Locate the cell with the specified text and output its (x, y) center coordinate. 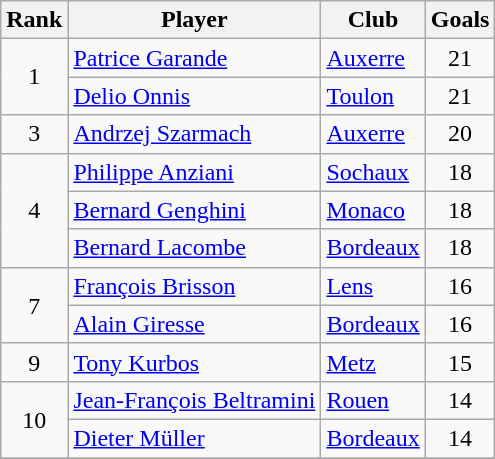
Monaco (373, 210)
Dieter Müller (194, 438)
Bernard Genghini (194, 210)
Tony Kurbos (194, 362)
Sochaux (373, 172)
Patrice Garande (194, 58)
Delio Onnis (194, 96)
4 (34, 210)
Alain Giresse (194, 324)
1 (34, 77)
15 (460, 362)
7 (34, 305)
Rank (34, 20)
Jean-François Beltramini (194, 400)
Toulon (373, 96)
9 (34, 362)
Andrzej Szarmach (194, 134)
Philippe Anziani (194, 172)
Player (194, 20)
10 (34, 419)
Metz (373, 362)
Goals (460, 20)
François Brisson (194, 286)
20 (460, 134)
Bernard Lacombe (194, 248)
Club (373, 20)
Lens (373, 286)
Rouen (373, 400)
3 (34, 134)
